Locate the cell with the specified text and output its (X, Y) center coordinate. 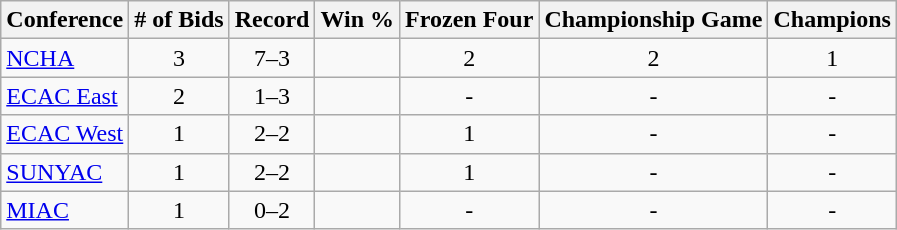
MIAC (65, 210)
0–2 (272, 210)
1–3 (272, 96)
# of Bids (179, 20)
NCHA (65, 58)
Record (272, 20)
Conference (65, 20)
Champions (832, 20)
ECAC East (65, 96)
3 (179, 58)
Win % (358, 20)
SUNYAC (65, 172)
7–3 (272, 58)
Championship Game (654, 20)
ECAC West (65, 134)
Frozen Four (470, 20)
